Return [x, y] of the center of cell containing provided text 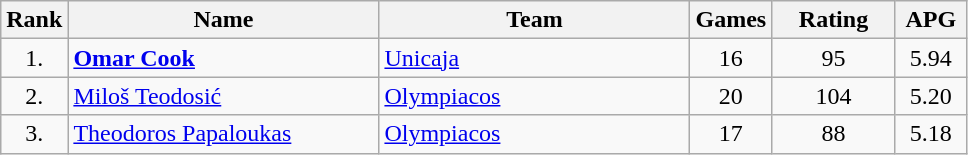
20 [731, 96]
Name [224, 20]
3. [34, 134]
Team [534, 20]
88 [834, 134]
APG [930, 20]
17 [731, 134]
5.18 [930, 134]
2. [34, 96]
95 [834, 58]
5.20 [930, 96]
Rating [834, 20]
16 [731, 58]
1. [34, 58]
Games [731, 20]
Unicaja [534, 58]
104 [834, 96]
5.94 [930, 58]
Omar Cook [224, 58]
Rank [34, 20]
Theodoros Papaloukas [224, 134]
Miloš Teodosić [224, 96]
